Output the [X, Y] coordinate of the center of the cell containing the given text.  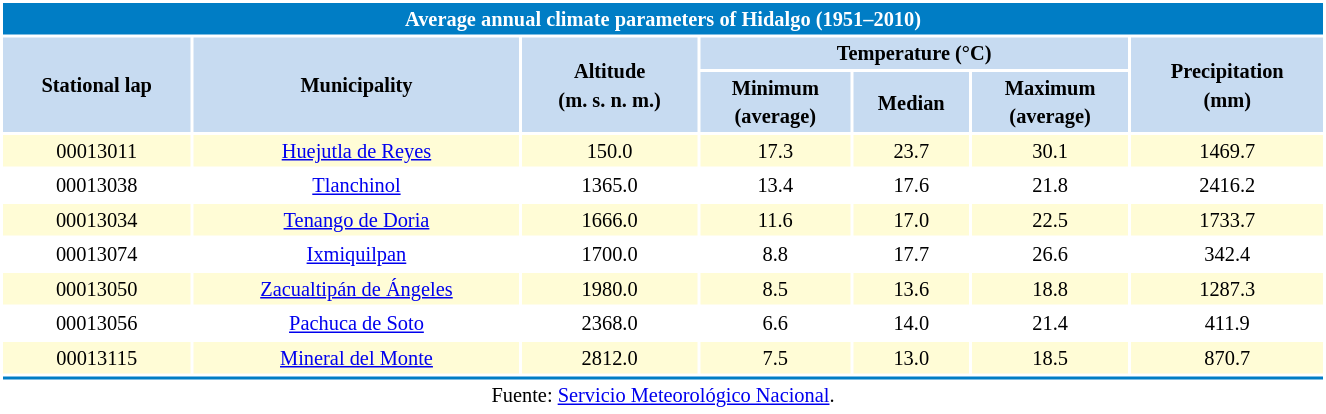
Fuente: Servicio Meteorológico Nacional. [662, 394]
Tenango de Doria [356, 220]
Municipality [356, 86]
18.8 [1050, 289]
13.0 [911, 358]
Median [911, 102]
1733.7 [1228, 220]
00013038 [96, 186]
14.0 [911, 324]
17.6 [911, 186]
6.6 [775, 324]
11.6 [775, 220]
Mineral del Monte [356, 358]
Stational lap [96, 86]
Zacualtipán de Ángeles [356, 289]
411.9 [1228, 324]
13.4 [775, 186]
18.5 [1050, 358]
00013011 [96, 151]
2368.0 [610, 324]
150.0 [610, 151]
Temperature (°C) [914, 54]
Average annual climate parameters of Hidalgo (1951–2010) [662, 19]
30.1 [1050, 151]
17.0 [911, 220]
1365.0 [610, 186]
Maximum (average) [1050, 102]
00013115 [96, 358]
13.6 [911, 289]
22.5 [1050, 220]
Minimum (average) [775, 102]
21.8 [1050, 186]
8.5 [775, 289]
2416.2 [1228, 186]
7.5 [775, 358]
Huejutla de Reyes [356, 151]
2812.0 [610, 358]
1287.3 [1228, 289]
00013034 [96, 220]
23.7 [911, 151]
Ixmiquilpan [356, 255]
1666.0 [610, 220]
17.3 [775, 151]
Altitude (m. s. n. m.) [610, 86]
Tlanchinol [356, 186]
342.4 [1228, 255]
1469.7 [1228, 151]
00013056 [96, 324]
26.6 [1050, 255]
00013074 [96, 255]
Precipitation(mm) [1228, 86]
17.7 [911, 255]
00013050 [96, 289]
Pachuca de Soto [356, 324]
1980.0 [610, 289]
8.8 [775, 255]
1700.0 [610, 255]
21.4 [1050, 324]
870.7 [1228, 358]
